Return the (X, Y) coordinate for the center point of the cell that contains the specified text.  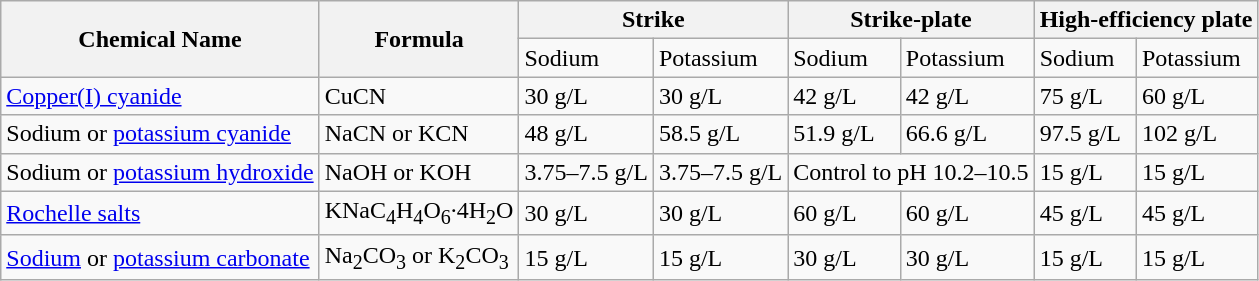
Formula (419, 39)
Chemical Name (160, 39)
66.6 g/L (967, 134)
51.9 g/L (844, 134)
97.5 g/L (1085, 134)
KNaC4H4O6·4H2O (419, 213)
Sodium or potassium cyanide (160, 134)
CuCN (419, 96)
58.5 g/L (720, 134)
NaCN or KCN (419, 134)
Sodium or potassium hydroxide (160, 172)
Rochelle salts (160, 213)
Sodium or potassium carbonate (160, 257)
High-efficiency plate (1146, 20)
102 g/L (1196, 134)
Strike-plate (911, 20)
48 g/L (586, 134)
Strike (654, 20)
Na2CO3 or K2CO3 (419, 257)
NaOH or KOH (419, 172)
Copper(I) cyanide (160, 96)
Control to pH 10.2–10.5 (911, 172)
75 g/L (1085, 96)
